Return [x, y] of the center of cell containing provided text 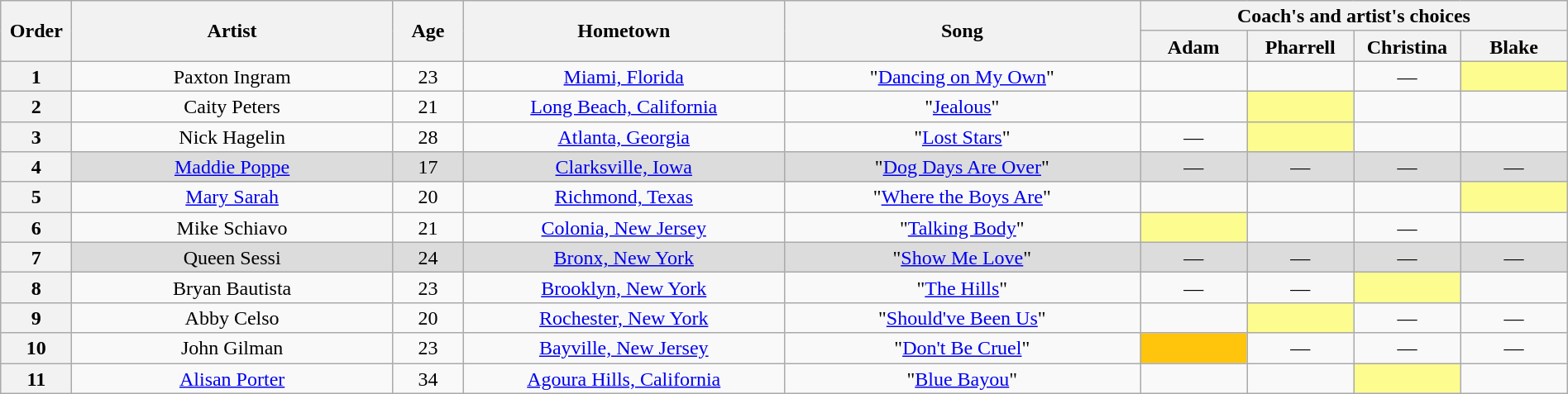
"Blue Bayou" [963, 378]
Richmond, Texas [624, 197]
"Lost Stars" [963, 137]
"Dancing on My Own" [963, 76]
"The Hills" [963, 287]
2 [36, 106]
Mike Schiavo [232, 228]
Bronx, New York [624, 258]
7 [36, 258]
Bayville, New Jersey [624, 349]
Paxton Ingram [232, 76]
9 [36, 317]
John Gilman [232, 349]
Agoura Hills, California [624, 378]
Song [963, 31]
11 [36, 378]
Maddie Poppe [232, 167]
Rochester, New York [624, 317]
Adam [1194, 46]
3 [36, 137]
28 [428, 137]
Coach's and artist's choices [1355, 17]
8 [36, 287]
Clarksville, Iowa [624, 167]
Queen Sessi [232, 258]
Colonia, New Jersey [624, 228]
34 [428, 378]
Miami, Florida [624, 76]
"Show Me Love" [963, 258]
24 [428, 258]
17 [428, 167]
Artist [232, 31]
1 [36, 76]
"Should've Been Us" [963, 317]
Pharrell [1300, 46]
5 [36, 197]
Order [36, 31]
Bryan Bautista [232, 287]
10 [36, 349]
"Where the Boys Are" [963, 197]
"Talking Body" [963, 228]
"Dog Days Are Over" [963, 167]
Nick Hagelin [232, 137]
6 [36, 228]
Caity Peters [232, 106]
Abby Celso [232, 317]
Long Beach, California [624, 106]
Blake [1513, 46]
Christina [1408, 46]
"Don't Be Cruel" [963, 349]
Atlanta, Georgia [624, 137]
4 [36, 167]
Age [428, 31]
Brooklyn, New York [624, 287]
Mary Sarah [232, 197]
"Jealous" [963, 106]
Hometown [624, 31]
Alisan Porter [232, 378]
